Detect which cell encompasses the target text, then output its (X, Y) center coordinate. 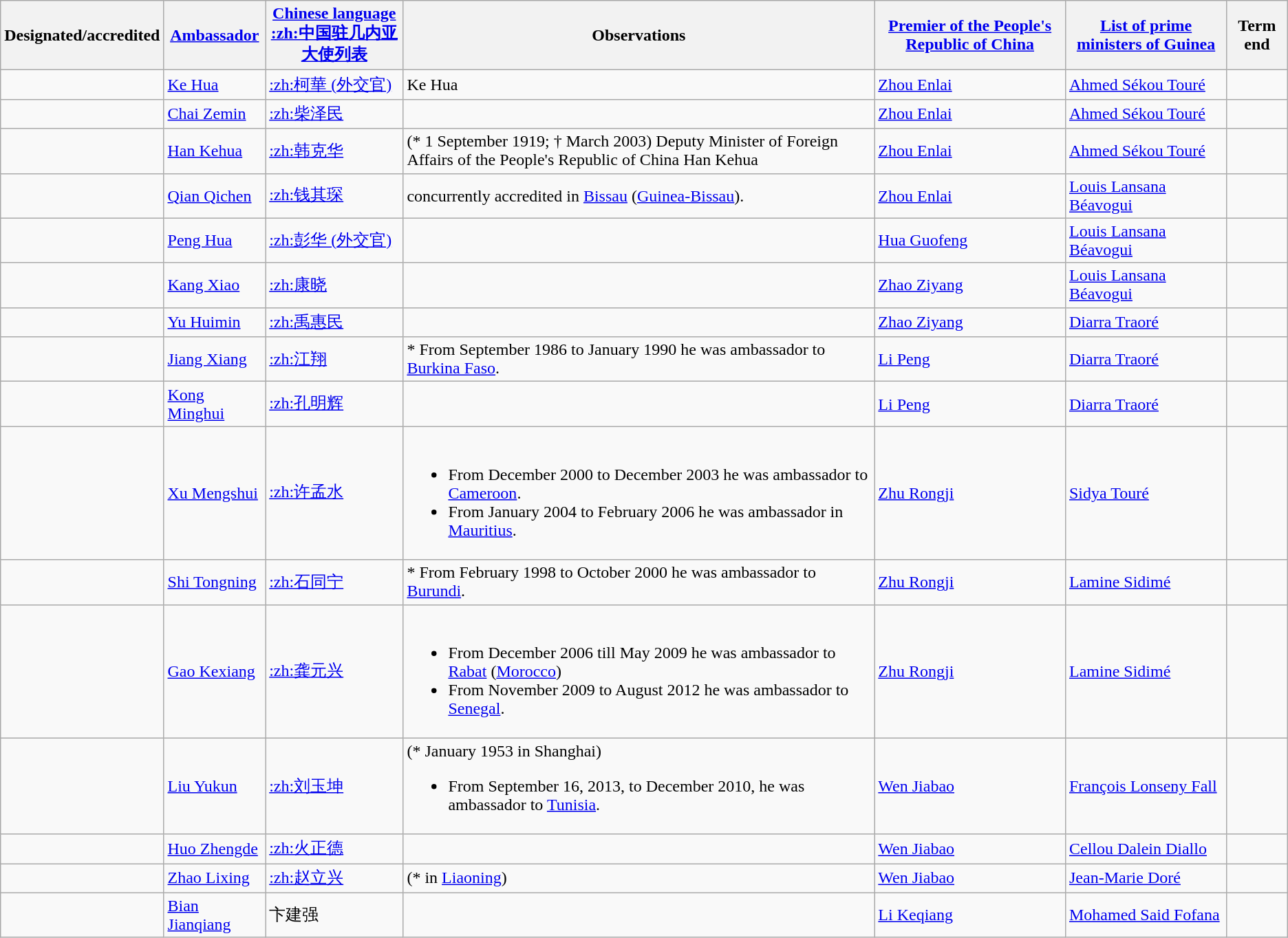
Mohamed Said Fofana (1146, 915)
Jean-Marie Doré (1146, 879)
Designated/accredited (83, 36)
(* January 1953 in Shanghai)From September 16, 2013, to December 2010, he was ambassador to Tunisia. (638, 786)
(* in Liaoning) (638, 879)
:zh:赵立兴 (334, 879)
Xu Mengshui (215, 493)
Shi Tongning (215, 582)
Term end (1258, 36)
:zh:许孟水 (334, 493)
Chai Zemin (215, 114)
:zh:火正德 (334, 849)
Chinese language:zh:中国驻几内亚大使列表 (334, 36)
Bian Jianqiang (215, 915)
Sidya Touré (1146, 493)
List of prime ministers of Guinea (1146, 36)
:zh:龚元兴 (334, 671)
concurrently accredited in Bissau (Guinea-Bissau). (638, 195)
Huo Zhengde (215, 849)
Hua Guofeng (970, 241)
卞建强 (334, 915)
:zh:韩克华 (334, 151)
From December 2006 till May 2009 he was ambassador to Rabat (Morocco)From November 2009 to August 2012 he was ambassador to Senegal. (638, 671)
Liu Yukun (215, 786)
Premier of the People's Republic of China (970, 36)
Qian Qichen (215, 195)
Peng Hua (215, 241)
Cellou Dalein Diallo (1146, 849)
:zh:彭华 (外交官) (334, 241)
Gao Kexiang (215, 671)
(* 1 September 1919; † March 2003) Deputy Minister of Foreign Affairs of the People's Republic of China Han Kehua (638, 151)
Yu Huimin (215, 322)
François Lonseny Fall (1146, 786)
Han Kehua (215, 151)
:zh:康晓 (334, 285)
:zh:钱其琛 (334, 195)
:zh:柴泽民 (334, 114)
Zhao Lixing (215, 879)
:zh:禹惠民 (334, 322)
:zh:柯華 (外交官) (334, 85)
Kong Minghui (215, 404)
* From September 1986 to January 1990 he was ambassador to Burkina Faso. (638, 359)
Ambassador (215, 36)
From December 2000 to December 2003 he was ambassador to Cameroon.From January 2004 to February 2006 he was ambassador in Mauritius. (638, 493)
:zh:刘玉坤 (334, 786)
Li Keqiang (970, 915)
:zh:石同宁 (334, 582)
Kang Xiao (215, 285)
:zh:孔明辉 (334, 404)
Observations (638, 36)
:zh:江翔 (334, 359)
* From February 1998 to October 2000 he was ambassador to Burundi. (638, 582)
Jiang Xiang (215, 359)
